Detect which cell encompasses the target text, then output its (x, y) center coordinate. 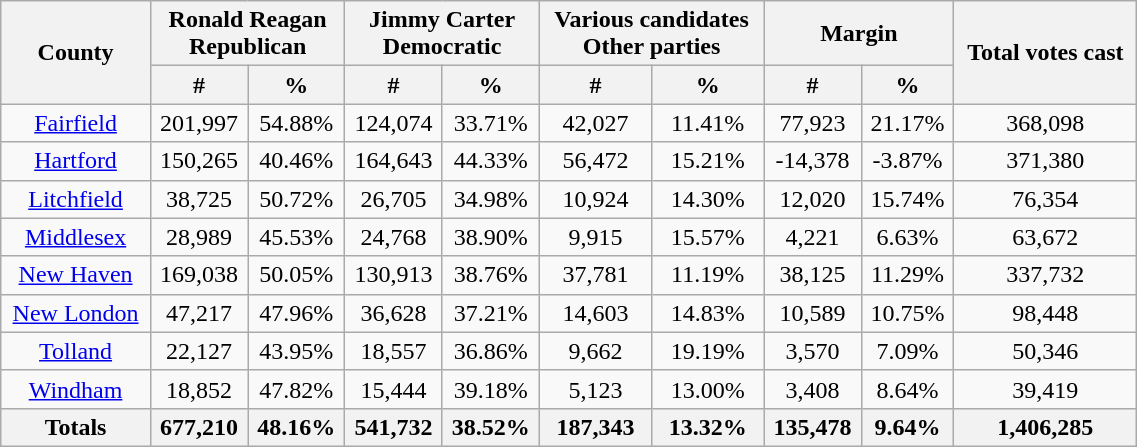
Margin (859, 34)
33.71% (490, 123)
37.21% (490, 313)
38,725 (198, 199)
36.86% (490, 351)
56,472 (595, 161)
15.74% (908, 199)
10,589 (812, 313)
15,444 (394, 389)
39.18% (490, 389)
77,923 (812, 123)
541,732 (394, 427)
-14,378 (812, 161)
Totals (76, 427)
40.46% (296, 161)
76,354 (1046, 199)
135,478 (812, 427)
11.29% (908, 275)
6.63% (908, 237)
18,557 (394, 351)
15.57% (708, 237)
371,380 (1046, 161)
Fairfield (76, 123)
47,217 (198, 313)
47.96% (296, 313)
3,570 (812, 351)
14.83% (708, 313)
Total votes cast (1046, 52)
44.33% (490, 161)
24,768 (394, 237)
18,852 (198, 389)
36,628 (394, 313)
28,989 (198, 237)
42,027 (595, 123)
38,125 (812, 275)
5,123 (595, 389)
14,603 (595, 313)
1,406,285 (1046, 427)
50.05% (296, 275)
54.88% (296, 123)
Middlesex (76, 237)
12,020 (812, 199)
4,221 (812, 237)
39,419 (1046, 389)
County (76, 52)
Jimmy CarterDemocratic (442, 34)
Various candidatesOther parties (651, 34)
New Haven (76, 275)
169,038 (198, 275)
Tolland (76, 351)
48.16% (296, 427)
9,915 (595, 237)
3,408 (812, 389)
8.64% (908, 389)
50.72% (296, 199)
337,732 (1046, 275)
10.75% (908, 313)
13.32% (708, 427)
98,448 (1046, 313)
26,705 (394, 199)
38.90% (490, 237)
63,672 (1046, 237)
11.19% (708, 275)
47.82% (296, 389)
38.52% (490, 427)
11.41% (708, 123)
13.00% (708, 389)
10,924 (595, 199)
677,210 (198, 427)
Windham (76, 389)
34.98% (490, 199)
Hartford (76, 161)
130,913 (394, 275)
124,074 (394, 123)
7.09% (908, 351)
45.53% (296, 237)
37,781 (595, 275)
22,127 (198, 351)
9.64% (908, 427)
201,997 (198, 123)
150,265 (198, 161)
164,643 (394, 161)
368,098 (1046, 123)
14.30% (708, 199)
9,662 (595, 351)
15.21% (708, 161)
187,343 (595, 427)
21.17% (908, 123)
38.76% (490, 275)
43.95% (296, 351)
19.19% (708, 351)
50,346 (1046, 351)
New London (76, 313)
Litchfield (76, 199)
-3.87% (908, 161)
Ronald ReaganRepublican (247, 34)
